Determine the [x, y] coordinate at the center of the cell enclosing the given text.  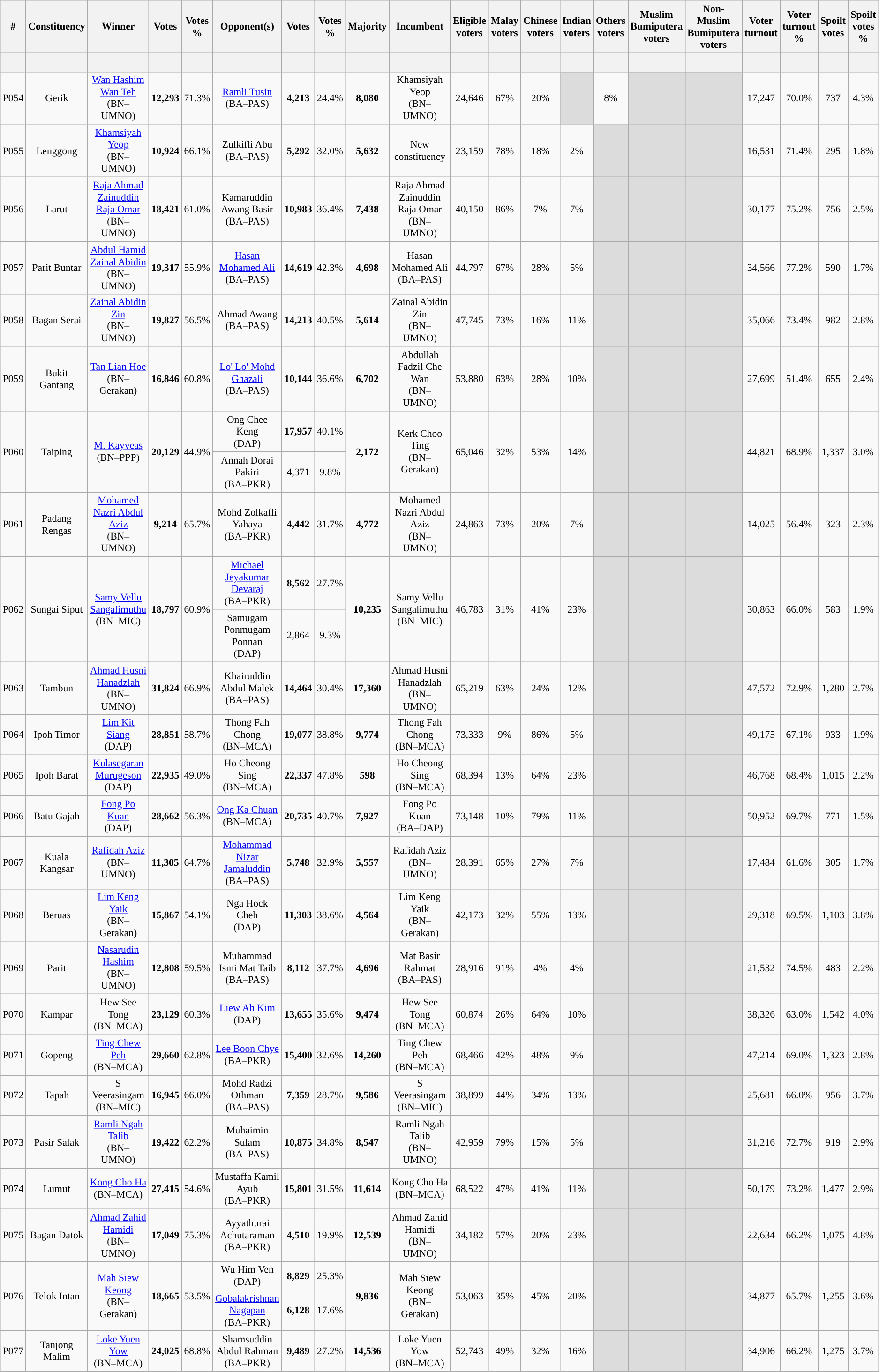
Pasir Salak [56, 1142]
22,337 [298, 775]
P055 [13, 151]
Kamaruddin Awang Basir(BA–PAS) [247, 210]
14,619 [298, 268]
23,129 [165, 1014]
Voter turnout [761, 27]
8,112 [298, 968]
12% [577, 688]
67.1% [799, 735]
Bukit Gantang [56, 379]
68.4% [799, 775]
9,489 [298, 1351]
19.9% [330, 1235]
4.3% [864, 98]
Gobalakrishnan Nagapan(BA–PKR) [247, 1311]
Larut [56, 210]
5,557 [368, 862]
Taiping [56, 452]
51.4% [799, 379]
4,510 [298, 1235]
Majority [368, 27]
4,772 [368, 525]
18,421 [165, 210]
756 [833, 210]
P077 [13, 1351]
Spoilt votes [833, 27]
Abdul Hamid Zainal Abidin(BN–UMNO) [118, 268]
24,646 [470, 98]
2,172 [368, 452]
919 [833, 1142]
37.7% [330, 968]
29,660 [165, 1055]
34,182 [470, 1235]
40.7% [330, 817]
P057 [13, 268]
15% [540, 1142]
7,927 [368, 817]
Malay voters [504, 27]
18,797 [165, 609]
Mat Basir Rahmat(BA–PAS) [420, 968]
24,863 [470, 525]
Kuala Kangsar [56, 862]
27,415 [165, 1189]
956 [833, 1096]
11,303 [298, 915]
Mustaffa Kamil Ayub(BA–PKR) [247, 1189]
P072 [13, 1096]
P060 [13, 452]
34,566 [761, 268]
47,572 [761, 688]
Beruas [56, 915]
71.3% [197, 98]
47% [504, 1189]
Telok Intan [56, 1296]
7,438 [368, 210]
30,863 [761, 609]
12,293 [165, 98]
Muhaimin Sulam(BA–PAS) [247, 1142]
28,391 [470, 862]
1,015 [833, 775]
46,783 [470, 609]
P064 [13, 735]
Voter turnout % [799, 27]
Lenggong [56, 151]
53.5% [197, 1296]
11,305 [165, 862]
44% [504, 1096]
31.5% [330, 1189]
12,808 [165, 968]
48% [540, 1055]
305 [833, 862]
P071 [13, 1055]
60.8% [197, 379]
Batu Gajah [56, 817]
75.3% [197, 1235]
46,768 [761, 775]
35,066 [761, 320]
17,247 [761, 98]
65,046 [470, 452]
14,464 [298, 688]
61.6% [799, 862]
P058 [13, 320]
44,821 [761, 452]
32.6% [330, 1055]
1,542 [833, 1014]
72.7% [799, 1142]
66.9% [197, 688]
655 [833, 379]
22,634 [761, 1235]
60.3% [197, 1014]
10,875 [298, 1142]
56.3% [197, 817]
45% [540, 1296]
69.5% [799, 915]
4,696 [368, 968]
31% [504, 609]
55% [540, 915]
20,129 [165, 452]
35% [504, 1296]
62.8% [197, 1055]
62.2% [197, 1142]
7,359 [298, 1096]
3.8% [864, 915]
36.6% [330, 379]
60.9% [197, 609]
P067 [13, 862]
Ramli Tusin(BA–PAS) [247, 98]
2.4% [864, 379]
4.0% [864, 1014]
68,522 [470, 1189]
38.6% [330, 915]
P073 [13, 1142]
31.7% [330, 525]
5,614 [368, 320]
61.0% [197, 210]
10,235 [368, 609]
4,213 [298, 98]
16,531 [761, 151]
9,586 [368, 1096]
4.8% [864, 1235]
Lee Boon Chye(BA–PKR) [247, 1055]
26% [504, 1014]
17,484 [761, 862]
14,213 [298, 320]
44,797 [470, 268]
9.3% [330, 636]
59.5% [197, 968]
Gerik [56, 98]
10,924 [165, 151]
32.9% [330, 862]
42,959 [470, 1142]
Sungai Siput [56, 609]
483 [833, 968]
Non-Muslim Bumiputera voters [714, 27]
Kampar [56, 1014]
44.9% [197, 452]
36.4% [330, 210]
53% [540, 452]
933 [833, 735]
2.5% [864, 210]
73,333 [470, 735]
1.8% [864, 151]
# [13, 27]
Khairuddin Abdul Malek(BA–PAS) [247, 688]
69.0% [799, 1055]
Kulasegaran Murugeson(DAP) [118, 775]
Ahmad Awang(BA–PAS) [247, 320]
68.9% [799, 452]
18,665 [165, 1296]
Fong Po Kuan(BA–DAP) [420, 817]
50,952 [761, 817]
34% [540, 1096]
2% [577, 151]
54.1% [197, 915]
55.9% [197, 268]
68.8% [197, 1351]
Ipoh Barat [56, 775]
Bagan Datok [56, 1235]
65% [504, 862]
5,292 [298, 151]
Shamsuddin Abdul Rahman(BA–PKR) [247, 1351]
Nga Hock Cheh(DAP) [247, 915]
57% [504, 1235]
23,159 [470, 151]
Winner [118, 27]
52,743 [470, 1351]
25.3% [330, 1276]
Incumbent [420, 27]
Spoilt votes % [864, 27]
P075 [13, 1235]
49,175 [761, 735]
323 [833, 525]
74.5% [799, 968]
583 [833, 609]
68,394 [470, 775]
9.8% [330, 472]
24.4% [330, 98]
295 [833, 151]
4,564 [368, 915]
Mohd Zolkafli Yahaya(BA–PKR) [247, 525]
Zulkifli Abu(BA–PAS) [247, 151]
60,874 [470, 1014]
56.5% [197, 320]
91% [504, 968]
P063 [13, 688]
47,214 [761, 1055]
P065 [13, 775]
Wan Hashim Wan Teh(BN–UMNO) [118, 98]
Michael Jeyakumar Devaraj(BA–PKR) [247, 583]
40.1% [330, 431]
47.8% [330, 775]
71.4% [799, 151]
10,983 [298, 210]
Ipoh Timor [56, 735]
Constituency [56, 27]
47,745 [470, 320]
42.3% [330, 268]
58.7% [197, 735]
69.7% [799, 817]
1.5% [864, 817]
73.2% [799, 1189]
Gopeng [56, 1055]
25,681 [761, 1096]
Ayyathurai Achutaraman(BA–PKR) [247, 1235]
19,077 [298, 735]
13,655 [298, 1014]
P054 [13, 98]
8,829 [298, 1276]
78% [504, 151]
30,177 [761, 210]
Parit [56, 968]
8,562 [298, 583]
1,337 [833, 452]
21,532 [761, 968]
17,049 [165, 1235]
8% [611, 98]
2.7% [864, 688]
Chinese voters [540, 27]
17,360 [368, 688]
64.7% [197, 862]
77.2% [799, 268]
40,150 [470, 210]
9,836 [368, 1296]
49% [504, 1351]
P074 [13, 1189]
14,536 [368, 1351]
590 [833, 268]
29,318 [761, 915]
Eligible voters [470, 27]
19,827 [165, 320]
66.1% [197, 151]
31,824 [165, 688]
14,025 [761, 525]
73.4% [799, 320]
Indian voters [577, 27]
3.0% [864, 452]
19,422 [165, 1142]
34.8% [330, 1142]
27% [540, 862]
P070 [13, 1014]
2.3% [864, 525]
Ong Ka Chuan(BN–MCA) [247, 817]
15,867 [165, 915]
38,899 [470, 1096]
P062 [13, 609]
Lo' Lo' Mohd Ghazali(BA–PAS) [247, 379]
771 [833, 817]
4,442 [298, 525]
Tanjong Malim [56, 1351]
15,400 [298, 1055]
M. Kayveas(BN–PPP) [118, 452]
982 [833, 320]
Tan Lian Hoe(BN–Gerakan) [118, 379]
42% [504, 1055]
Kerk Choo Ting(BN–Gerakan) [420, 452]
Annah Dorai Pakiri(BA–PKR) [247, 472]
16,846 [165, 379]
1,103 [833, 915]
Parit Buntar [56, 268]
8,547 [368, 1142]
32.0% [330, 151]
27.7% [330, 583]
72.9% [799, 688]
P066 [13, 817]
56.4% [799, 525]
1,255 [833, 1296]
Ong Chee Keng(DAP) [247, 431]
P056 [13, 210]
53,063 [470, 1296]
15,801 [298, 1189]
4,371 [298, 472]
17,957 [298, 431]
Lim Kit Siang(DAP) [118, 735]
1,075 [833, 1235]
70.0% [799, 98]
4,698 [368, 268]
1,323 [833, 1055]
Muslim Bumiputera voters [657, 27]
12,539 [368, 1235]
27.2% [330, 1351]
Liew Ah Kim(DAP) [247, 1014]
1,280 [833, 688]
34,877 [761, 1296]
40.5% [330, 320]
9,774 [368, 735]
14,260 [368, 1055]
1,477 [833, 1189]
22,935 [165, 775]
Nasarudin Hashim(BN–UMNO) [118, 968]
6,702 [368, 379]
10,144 [298, 379]
38,326 [761, 1014]
16,945 [165, 1096]
P069 [13, 968]
New constituency [420, 151]
24% [540, 688]
5,748 [298, 862]
20,735 [298, 817]
Lumut [56, 1189]
19,317 [165, 268]
Tapah [56, 1096]
5,632 [368, 151]
P076 [13, 1296]
28,916 [470, 968]
3.6% [864, 1296]
8,080 [368, 98]
75.2% [799, 210]
50,179 [761, 1189]
73,148 [470, 817]
Samugam Ponmugam Ponnan(DAP) [247, 636]
28.7% [330, 1096]
Bagan Serai [56, 320]
11,614 [368, 1189]
598 [368, 775]
28,662 [165, 817]
68,466 [470, 1055]
Tambun [56, 688]
24,025 [165, 1351]
53,880 [470, 379]
1,275 [833, 1351]
54.6% [197, 1189]
30.4% [330, 688]
18% [540, 151]
27,699 [761, 379]
6,128 [298, 1311]
34,906 [761, 1351]
Opponent(s) [247, 27]
31,216 [761, 1142]
Abdullah Fadzil Che Wan(BN–UMNO) [420, 379]
P059 [13, 379]
Padang Rengas [56, 525]
38.8% [330, 735]
49.0% [197, 775]
Muhammad Ismi Mat Taib(BA–PAS) [247, 968]
Mohammad Nizar Jamaluddin(BA–PAS) [247, 862]
737 [833, 98]
2,864 [298, 636]
14% [577, 452]
P068 [13, 915]
35.6% [330, 1014]
Mohd Radzi Othman(BA–PAS) [247, 1096]
9,214 [165, 525]
9,474 [368, 1014]
P061 [13, 525]
Wu Him Ven(DAP) [247, 1276]
63.0% [799, 1014]
42,173 [470, 915]
Others voters [611, 27]
Fong Po Kuan(DAP) [118, 817]
65,219 [470, 688]
17.6% [330, 1311]
28,851 [165, 735]
